Return the [x, y] coordinate for the center point of the cell that contains the specified text.  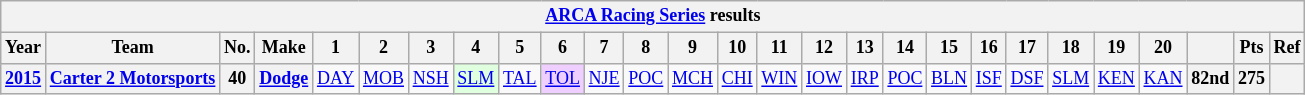
No. [238, 48]
12 [824, 48]
ARCA Racing Series results [653, 16]
16 [988, 48]
13 [864, 48]
MCH [693, 78]
TAL [520, 78]
40 [238, 78]
15 [950, 48]
14 [905, 48]
10 [737, 48]
DSF [1027, 78]
MOB [384, 78]
4 [476, 48]
Dodge [284, 78]
5 [520, 48]
Ref [1287, 48]
19 [1117, 48]
3 [430, 48]
275 [1252, 78]
ISF [988, 78]
82nd [1210, 78]
KEN [1117, 78]
Year [24, 48]
IRP [864, 78]
BLN [950, 78]
KAN [1163, 78]
17 [1027, 48]
20 [1163, 48]
6 [562, 48]
2 [384, 48]
11 [780, 48]
Carter 2 Motorsports [132, 78]
IOW [824, 78]
18 [1071, 48]
1 [336, 48]
Make [284, 48]
TOL [562, 78]
NJE [604, 78]
DAY [336, 78]
2015 [24, 78]
CHI [737, 78]
Team [132, 48]
9 [693, 48]
WIN [780, 78]
NSH [430, 78]
7 [604, 48]
8 [646, 48]
Pts [1252, 48]
